For the text-containing cell, return its midpoint in (X, Y) coordinate format. 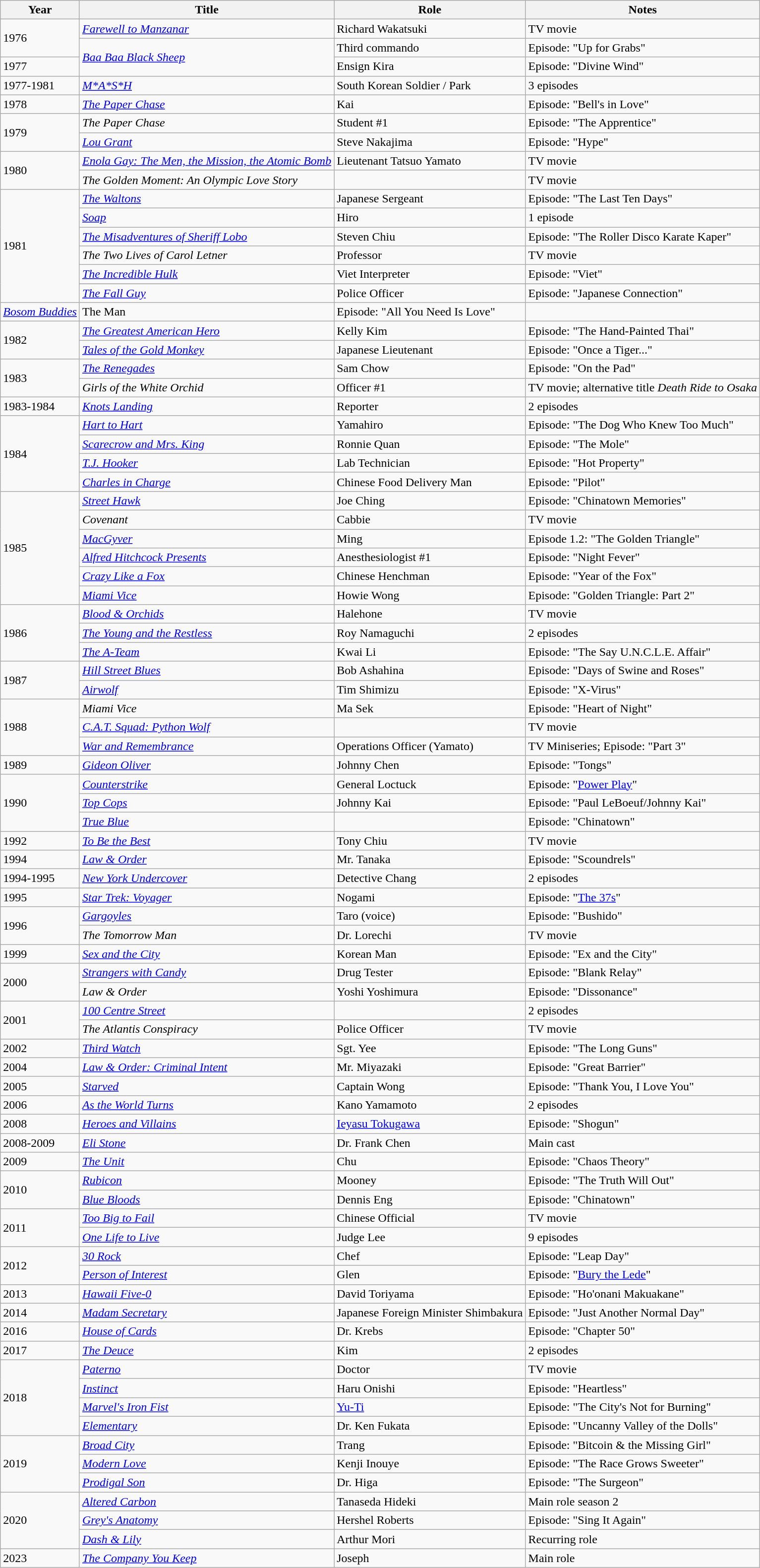
Crazy Like a Fox (206, 576)
2010 (40, 1190)
2023 (40, 1558)
Rubicon (206, 1181)
The Waltons (206, 198)
Joseph (430, 1558)
Episode: "X-Virus" (643, 690)
1983-1984 (40, 406)
Episode: "Heart of Night" (643, 708)
The Young and the Restless (206, 633)
Episode: "The Apprentice" (643, 123)
Charles in Charge (206, 482)
The Fall Guy (206, 293)
2008-2009 (40, 1142)
Episode: "Hype" (643, 142)
Steve Nakajima (430, 142)
Sex and the City (206, 954)
True Blue (206, 821)
The Greatest American Hero (206, 331)
Anesthesiologist #1 (430, 558)
The Unit (206, 1162)
Sgt. Yee (430, 1048)
To Be the Best (206, 841)
Richard Wakatsuki (430, 29)
Episode: "Bitcoin & the Missing Girl" (643, 1445)
Bob Ashahina (430, 671)
Korean Man (430, 954)
Viet Interpreter (430, 274)
Officer #1 (430, 387)
2009 (40, 1162)
Ensign Kira (430, 66)
Episode: "Uncanny Valley of the Dolls" (643, 1426)
Arthur Mori (430, 1539)
Blood & Orchids (206, 614)
As the World Turns (206, 1105)
Japanese Lieutenant (430, 350)
Kano Yamamoto (430, 1105)
1 episode (643, 217)
Cabbie (430, 519)
1985 (40, 548)
Girls of the White Orchid (206, 387)
Chu (430, 1162)
Doctor (430, 1369)
1978 (40, 104)
1988 (40, 727)
2018 (40, 1397)
Too Big to Fail (206, 1218)
Ma Sek (430, 708)
2001 (40, 1020)
The Tomorrow Man (206, 935)
Person of Interest (206, 1275)
South Korean Soldier / Park (430, 85)
Captain Wong (430, 1086)
Episode: "The 37s" (643, 897)
1982 (40, 340)
Ieyasu Tokugawa (430, 1124)
Episode: "Dissonance" (643, 992)
Episode: "Golden Triangle: Part 2" (643, 595)
Kelly Kim (430, 331)
M*A*S*H (206, 85)
Blue Bloods (206, 1199)
Role (430, 10)
Counterstrike (206, 784)
The A-Team (206, 652)
Student #1 (430, 123)
2011 (40, 1228)
Dr. Krebs (430, 1331)
Lab Technician (430, 463)
Johnny Kai (430, 803)
Japanese Sergeant (430, 198)
Chinese Official (430, 1218)
The Man (206, 312)
Kim (430, 1350)
1984 (40, 453)
2016 (40, 1331)
Episode: "Blank Relay" (643, 973)
Gideon Oliver (206, 765)
Tim Shimizu (430, 690)
1994-1995 (40, 878)
Airwolf (206, 690)
Farewell to Manzanar (206, 29)
Tales of the Gold Monkey (206, 350)
Bosom Buddies (40, 312)
Episode: "Japanese Connection" (643, 293)
Enola Gay: The Men, the Mission, the Atomic Bomb (206, 161)
Third commando (430, 48)
Grey's Anatomy (206, 1520)
TV movie; alternative title Death Ride to Osaka (643, 387)
Episode: "The Roller Disco Karate Kaper" (643, 237)
1990 (40, 803)
Dr. Frank Chen (430, 1142)
Episode: "The Long Guns" (643, 1048)
2005 (40, 1086)
Paterno (206, 1369)
Glen (430, 1275)
Yoshi Yoshimura (430, 992)
Main role (643, 1558)
2014 (40, 1313)
Sam Chow (430, 369)
Yu-Ti (430, 1407)
Episode: "Viet" (643, 274)
2019 (40, 1464)
General Loctuck (430, 784)
Episode: "Power Play" (643, 784)
Reporter (430, 406)
1986 (40, 633)
Chinese Food Delivery Man (430, 482)
Episode: "Days of Swine and Roses" (643, 671)
Halehone (430, 614)
Street Hawk (206, 501)
Episode: "Heartless" (643, 1388)
Episode: "Scoundrels" (643, 860)
Episode: "Leap Day" (643, 1256)
Law & Order: Criminal Intent (206, 1067)
War and Remembrance (206, 746)
Episode: "The Say U.N.C.L.E. Affair" (643, 652)
Episode: "Pilot" (643, 482)
The Renegades (206, 369)
Drug Tester (430, 973)
T.J. Hooker (206, 463)
1977 (40, 66)
Chef (430, 1256)
Covenant (206, 519)
1994 (40, 860)
Episode: "Great Barrier" (643, 1067)
1999 (40, 954)
Episode: "The Race Grows Sweeter" (643, 1464)
2013 (40, 1294)
Japanese Foreign Minister Shimbakura (430, 1313)
Mr. Tanaka (430, 860)
Kenji Inouye (430, 1464)
Lou Grant (206, 142)
Baa Baa Black Sheep (206, 57)
Dr. Lorechi (430, 935)
Hawaii Five-0 (206, 1294)
Episode: "Bell's in Love" (643, 104)
2008 (40, 1124)
1980 (40, 170)
Ronnie Quan (430, 444)
Judge Lee (430, 1237)
2017 (40, 1350)
Episode: "Divine Wind" (643, 66)
1987 (40, 680)
Hill Street Blues (206, 671)
Main role season 2 (643, 1502)
2006 (40, 1105)
Heroes and Villains (206, 1124)
Episode: "Year of the Fox" (643, 576)
Episode: "On the Pad" (643, 369)
Starved (206, 1086)
Chinese Henchman (430, 576)
1983 (40, 378)
The Golden Moment: An Olympic Love Story (206, 180)
Episode: "Bushido" (643, 916)
Kai (430, 104)
Episode: "The City's Not for Burning" (643, 1407)
The Incredible Hulk (206, 274)
Trang (430, 1445)
Episode: "Tongs" (643, 765)
TV Miniseries; Episode: "Part 3" (643, 746)
Tony Chiu (430, 841)
Year (40, 10)
Dennis Eng (430, 1199)
Third Watch (206, 1048)
Episode: "Shogun" (643, 1124)
David Toriyama (430, 1294)
1995 (40, 897)
Hershel Roberts (430, 1520)
2012 (40, 1265)
Professor (430, 255)
Dr. Higa (430, 1483)
Tanaseda Hideki (430, 1502)
Detective Chang (430, 878)
Episode: "Up for Grabs" (643, 48)
Knots Landing (206, 406)
Hiro (430, 217)
100 Centre Street (206, 1010)
Episode: "Ho'onani Makuakane" (643, 1294)
Episode: "Paul LeBoeuf/Johnny Kai" (643, 803)
1979 (40, 132)
Broad City (206, 1445)
Episode: "Thank You, I Love You" (643, 1086)
Episode: "The Surgeon" (643, 1483)
The Atlantis Conspiracy (206, 1029)
Soap (206, 217)
Episode: "All You Need Is Love" (430, 312)
Episode: "Chinatown Memories" (643, 501)
2000 (40, 982)
Title (206, 10)
1996 (40, 926)
1992 (40, 841)
Elementary (206, 1426)
Episode: "Just Another Normal Day" (643, 1313)
Episode: "Sing It Again" (643, 1520)
1976 (40, 38)
Episode: "Night Fever" (643, 558)
Lieutenant Tatsuo Yamato (430, 161)
Prodigal Son (206, 1483)
Scarecrow and Mrs. King (206, 444)
Marvel's Iron Fist (206, 1407)
2004 (40, 1067)
Operations Officer (Yamato) (430, 746)
House of Cards (206, 1331)
1977-1981 (40, 85)
Haru Onishi (430, 1388)
Alfred Hitchcock Presents (206, 558)
Hart to Hart (206, 425)
Episode: "Chapter 50" (643, 1331)
Joe Ching (430, 501)
Episode: "Chaos Theory" (643, 1162)
C.A.T. Squad: Python Wolf (206, 727)
Episode: "The Last Ten Days" (643, 198)
Episode 1.2: "The Golden Triangle" (643, 538)
The Deuce (206, 1350)
Mooney (430, 1181)
Howie Wong (430, 595)
Dr. Ken Fukata (430, 1426)
Episode: "The Truth Will Out" (643, 1181)
Episode: "Once a Tiger..." (643, 350)
One Life to Live (206, 1237)
Recurring role (643, 1539)
Modern Love (206, 1464)
New York Undercover (206, 878)
Episode: "Bury the Lede" (643, 1275)
Roy Namaguchi (430, 633)
Steven Chiu (430, 237)
Instinct (206, 1388)
Gargoyles (206, 916)
Ming (430, 538)
Johnny Chen (430, 765)
Episode: "The Mole" (643, 444)
The Company You Keep (206, 1558)
Episode: "The Dog Who Knew Too Much" (643, 425)
Kwai Li (430, 652)
Notes (643, 10)
1981 (40, 246)
MacGyver (206, 538)
The Two Lives of Carol Letner (206, 255)
Taro (voice) (430, 916)
Yamahiro (430, 425)
Main cast (643, 1142)
Mr. Miyazaki (430, 1067)
Eli Stone (206, 1142)
9 episodes (643, 1237)
Dash & Lily (206, 1539)
Madam Secretary (206, 1313)
Star Trek: Voyager (206, 897)
2002 (40, 1048)
30 Rock (206, 1256)
Nogami (430, 897)
Episode: "Ex and the City" (643, 954)
2020 (40, 1520)
Strangers with Candy (206, 973)
1989 (40, 765)
3 episodes (643, 85)
Top Cops (206, 803)
The Misadventures of Sheriff Lobo (206, 237)
Episode: "Hot Property" (643, 463)
Altered Carbon (206, 1502)
Episode: "The Hand-Painted Thai" (643, 331)
